Locate the cell with the specified text and output its [X, Y] center coordinate. 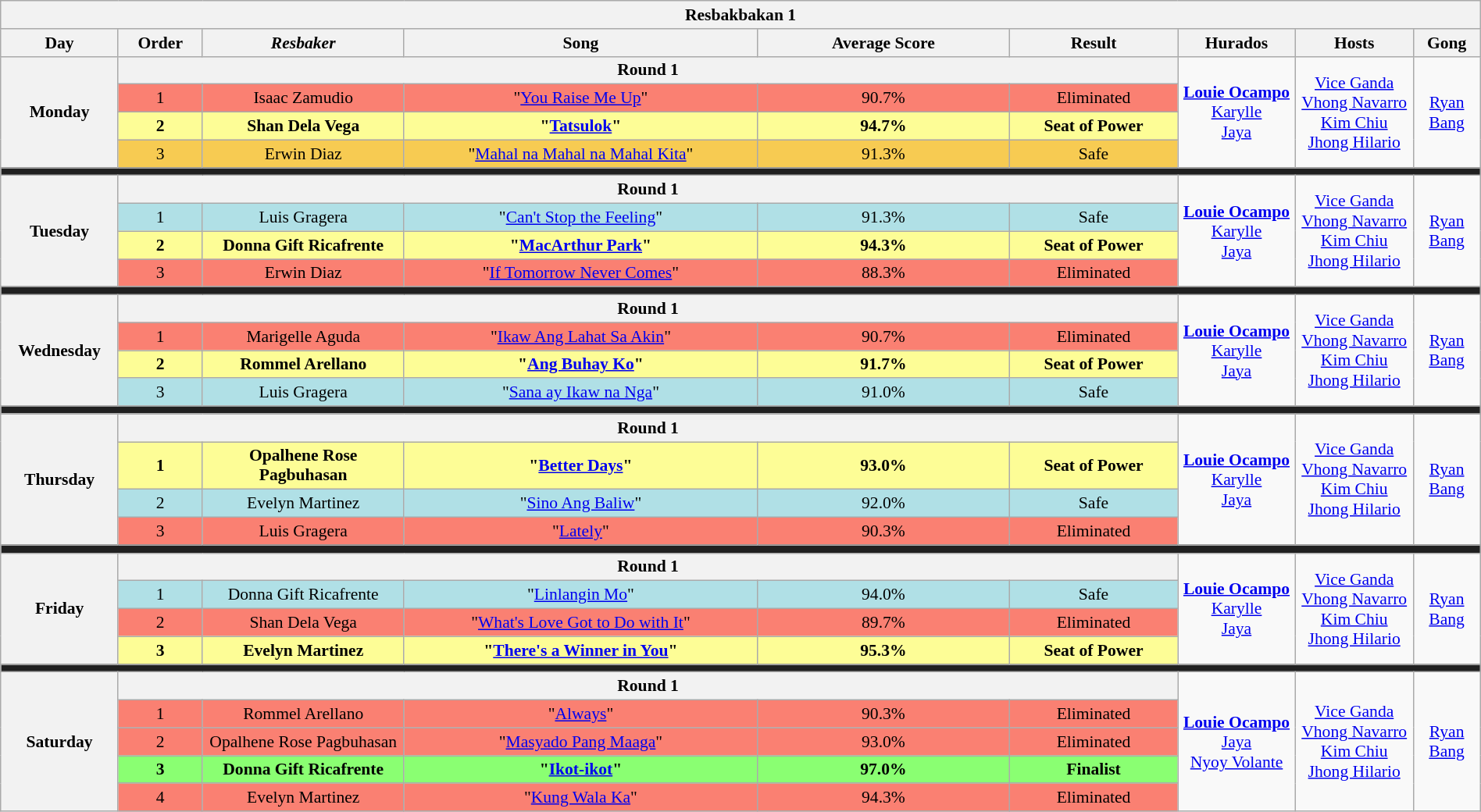
"Ikot-ikot" [580, 770]
Resbaker [303, 43]
94.7% [883, 126]
Gong [1447, 43]
97.0% [883, 770]
"Sino Ang Baliw" [580, 504]
Resbakbakan 1 [740, 15]
Order [160, 43]
Tuesday [59, 231]
Saturday [59, 742]
Friday [59, 608]
"Can't Stop the Feeling" [580, 218]
"There's a Winner in You" [580, 650]
Hosts [1354, 43]
91.0% [883, 393]
"Masyado Pang Maaga" [580, 742]
"Ang Buhay Ko" [580, 365]
"Sana ay Ikaw na Nga" [580, 393]
"MacArthur Park" [580, 245]
Finalist [1094, 770]
Song [580, 43]
"Always" [580, 714]
Louie OcampoJayaNyoy Volante [1237, 742]
"What's Love Got to Do with It" [580, 623]
4 [160, 798]
"Linlangin Mo" [580, 595]
91.7% [883, 365]
92.0% [883, 504]
Isaac Zamudio [303, 98]
Marigelle Aguda [303, 337]
Thursday [59, 479]
"Better Days" [580, 465]
95.3% [883, 650]
"Ikaw Ang Lahat Sa Akin" [580, 337]
"Kung Wala Ka" [580, 798]
Hurados [1237, 43]
"Lately" [580, 532]
Wednesday [59, 351]
Average Score [883, 43]
Result [1094, 43]
89.7% [883, 623]
"Tatsulok" [580, 126]
"If Tomorrow Never Comes" [580, 273]
Monday [59, 112]
88.3% [883, 273]
"Mahal na Mahal na Mahal Kita" [580, 154]
"You Raise Me Up" [580, 98]
94.0% [883, 595]
Day [59, 43]
